Determine the [X, Y] coordinate at the center of the cell enclosing the given text.  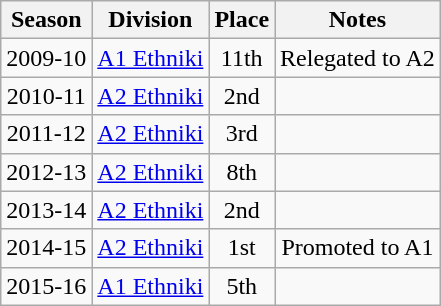
3rd [242, 134]
Promoted to A1 [358, 248]
2015-16 [46, 286]
2013-14 [46, 210]
Place [242, 20]
5th [242, 286]
Season [46, 20]
2010-11 [46, 96]
2011-12 [46, 134]
Relegated to A2 [358, 58]
2014-15 [46, 248]
2012-13 [46, 172]
1st [242, 248]
Notes [358, 20]
Division [150, 20]
8th [242, 172]
11th [242, 58]
2009-10 [46, 58]
